Identify which cell holds the provided text, then report its [X, Y] central coordinate. 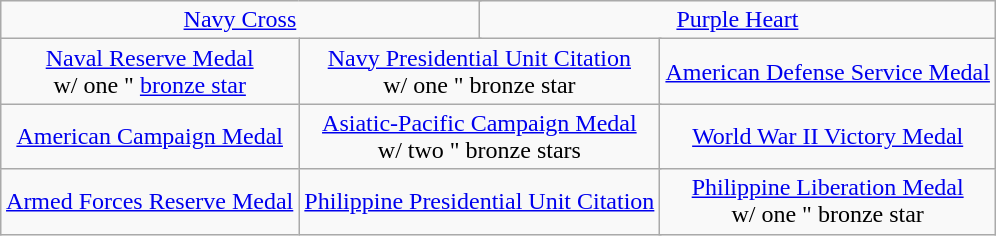
American Campaign Medal [150, 136]
World War II Victory Medal [828, 136]
Philippine Liberation Medalw/ one " bronze star [828, 202]
Purple Heart [737, 20]
American Defense Service Medal [828, 72]
Armed Forces Reserve Medal [150, 202]
Navy Presidential Unit Citationw/ one " bronze star [480, 72]
Asiatic-Pacific Campaign Medalw/ two " bronze stars [480, 136]
Navy Cross [240, 20]
Philippine Presidential Unit Citation [480, 202]
Naval Reserve Medalw/ one " bronze star [150, 72]
